Scan for the cell matching the given text and deliver its [x, y] coordinate at center. 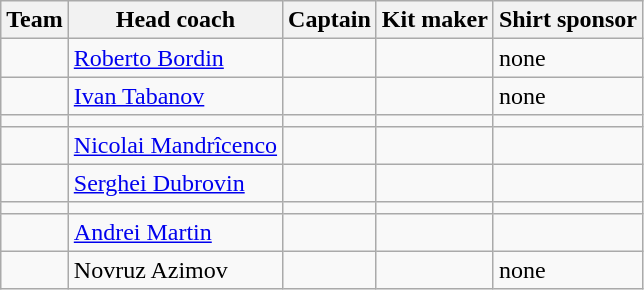
Team [35, 20]
Andrei Martin [175, 232]
Roberto Bordin [175, 58]
Novruz Azimov [175, 270]
Ivan Tabanov [175, 96]
Head coach [175, 20]
Shirt sponsor [568, 20]
Nicolai Mandrîcenco [175, 145]
Serghei Dubrovin [175, 183]
Kit maker [434, 20]
Captain [330, 20]
